For the text-containing cell, return its midpoint in [x, y] coordinate format. 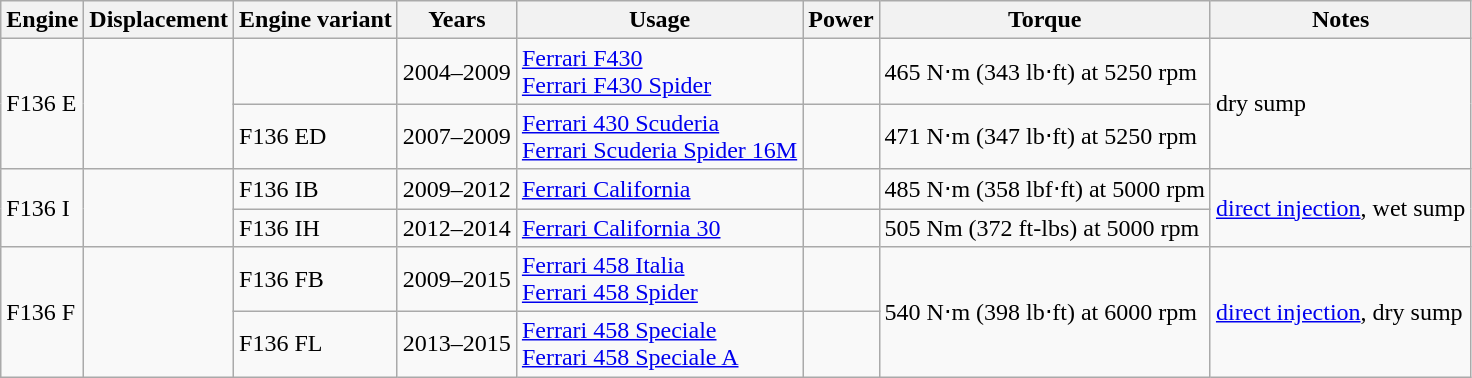
2013–2015 [456, 344]
485 N⋅m (358 lbf⋅ft) at 5000 rpm [1044, 189]
465 N⋅m (343 lb⋅ft) at 5250 rpm [1044, 72]
Ferrari F430Ferrari F430 Spider [659, 72]
F136 IH [316, 227]
Ferrari 430 ScuderiaFerrari Scuderia Spider 16M [659, 136]
F136 E [42, 104]
Power [841, 20]
Ferrari 458 SpecialeFerrari 458 Speciale A [659, 344]
Ferrari California [659, 189]
F136 IB [316, 189]
2007–2009 [456, 136]
F136 FL [316, 344]
505 Nm (372 ft-lbs) at 5000 rpm [1044, 227]
2012–2014 [456, 227]
Notes [1340, 20]
2004–2009 [456, 72]
2009–2012 [456, 189]
dry sump [1340, 104]
Ferrari California 30 [659, 227]
Engine variant [316, 20]
F136 F [42, 312]
direct injection, dry sump [1340, 312]
Ferrari 458 ItaliaFerrari 458 Spider [659, 280]
Torque [1044, 20]
F136 FB [316, 280]
Engine [42, 20]
Displacement [159, 20]
F136 I [42, 208]
F136 ED [316, 136]
2009–2015 [456, 280]
Usage [659, 20]
471 N⋅m (347 lb⋅ft) at 5250 rpm [1044, 136]
direct injection, wet sump [1340, 208]
540 N⋅m (398 lb⋅ft) at 6000 rpm [1044, 312]
Years [456, 20]
